From the cell containing the given text, extract its center point as [X, Y] coordinate. 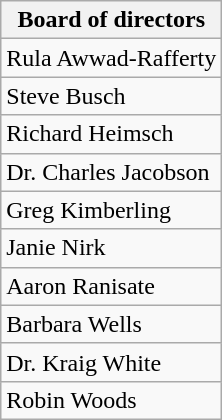
Robin Woods [112, 400]
Greg Kimberling [112, 210]
Dr. Charles Jacobson [112, 172]
Aaron Ranisate [112, 286]
Steve Busch [112, 96]
Dr. Kraig White [112, 362]
Board of directors [112, 20]
Richard Heimsch [112, 134]
Janie Nirk [112, 248]
Rula Awwad-Rafferty [112, 58]
Barbara Wells [112, 324]
